For the text-containing cell, return its midpoint in [X, Y] coordinate format. 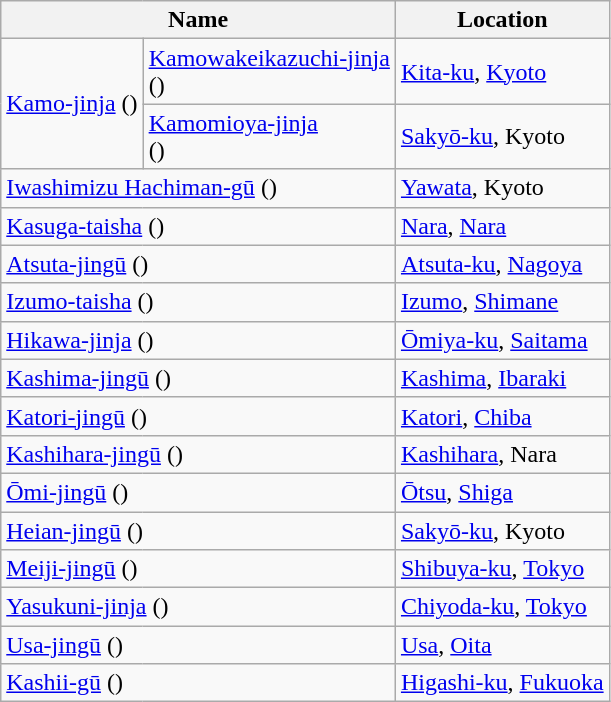
Katori-jingū () [198, 416]
Kashihara-jingū () [198, 454]
Kamowakeikazuchi-jinja() [269, 72]
Ōtsu, Shiga [502, 492]
Yawata, Kyoto [502, 188]
Hikawa-jinja () [198, 340]
Atsuta-ku, Nagoya [502, 264]
Chiyoda-ku, Tokyo [502, 607]
Katori, Chiba [502, 416]
Iwashimizu Hachiman-gū () [198, 188]
Kashihara, Nara [502, 454]
Ōmiya-ku, Saitama [502, 340]
Higashi-ku, Fukuoka [502, 683]
Ōmi-jingū () [198, 492]
Kita-ku, Kyoto [502, 72]
Shibuya-ku, Tokyo [502, 569]
Kasuga-taisha () [198, 226]
Izumo, Shimane [502, 302]
Location [502, 20]
Name [198, 20]
Usa-jingū () [198, 645]
Yasukuni-jinja () [198, 607]
Meiji-jingū () [198, 569]
Kashii-gū () [198, 683]
Izumo-taisha () [198, 302]
Heian-jingū () [198, 531]
Nara, Nara [502, 226]
Atsuta-jingū () [198, 264]
Kamo-jinja () [72, 104]
Kashima, Ibaraki [502, 378]
Usa, Oita [502, 645]
Kashima-jingū () [198, 378]
Kamomioya-jinja() [269, 136]
